Return [x, y] of the center of cell containing provided text 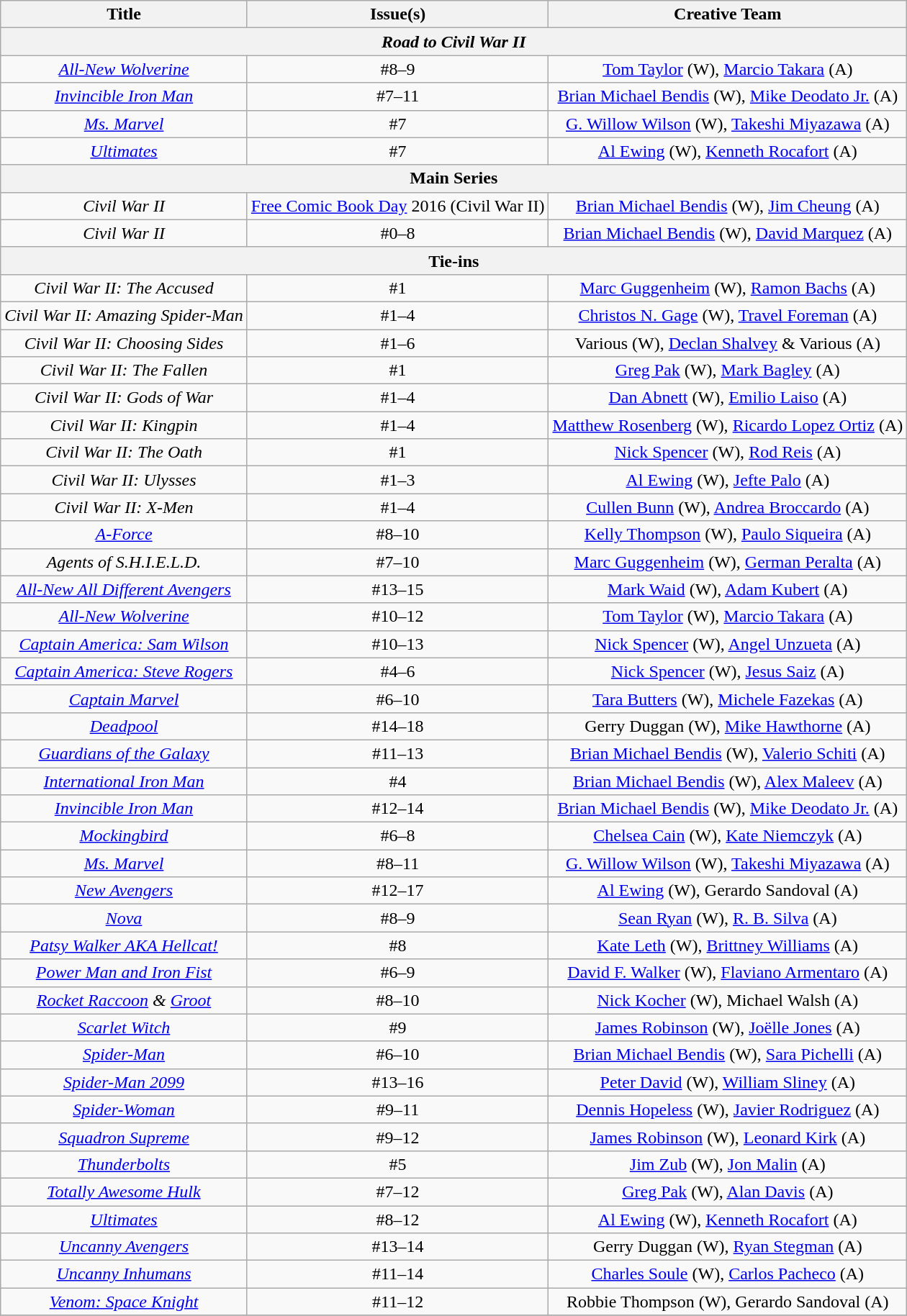
Power Man and Iron Fist [124, 973]
Al Ewing (W), Gerardo Sandoval (A) [728, 891]
#12–14 [397, 809]
Brian Michael Bendis (W), Sara Pichelli (A) [728, 1055]
#9–12 [397, 1137]
Marc Guggenheim (W), Ramon Bachs (A) [728, 288]
Brian Michael Bendis (W), Valerio Schiti (A) [728, 753]
Peter David (W), William Sliney (A) [728, 1082]
Various (W), Declan Shalvey & Various (A) [728, 343]
James Robinson (W), Joëlle Jones (A) [728, 1027]
Mockingbird [124, 836]
Road to Civil War II [453, 42]
Guardians of the Galaxy [124, 753]
Issue(s) [397, 14]
Nova [124, 918]
Uncanny Avengers [124, 1247]
Robbie Thompson (W), Gerardo Sandoval (A) [728, 1302]
Thunderbolts [124, 1164]
Sean Ryan (W), R. B. Silva (A) [728, 918]
Nick Spencer (W), Rod Reis (A) [728, 453]
Civil War II: Amazing Spider-Man [124, 315]
#10–12 [397, 617]
New Avengers [124, 891]
#8–12 [397, 1220]
#5 [397, 1164]
#6–8 [397, 836]
Al Ewing (W), Jefte Palo (A) [728, 480]
#1–3 [397, 480]
#11–12 [397, 1302]
#9–11 [397, 1109]
#8 [397, 945]
#4–6 [397, 671]
Marc Guggenheim (W), German Peralta (A) [728, 562]
#7–11 [397, 96]
All-New All Different Avengers [124, 589]
Civil War II: The Oath [124, 453]
Greg Pak (W), Alan Davis (A) [728, 1192]
Captain America: Sam Wilson [124, 644]
Charles Soule (W), Carlos Pacheco (A) [728, 1274]
Nick Kocher (W), Michael Walsh (A) [728, 1000]
International Iron Man [124, 781]
#9 [397, 1027]
#11–14 [397, 1274]
Title [124, 14]
Gerry Duggan (W), Ryan Stegman (A) [728, 1247]
Chelsea Cain (W), Kate Niemczyk (A) [728, 836]
#1–6 [397, 343]
James Robinson (W), Leonard Kirk (A) [728, 1137]
Totally Awesome Hulk [124, 1192]
Civil War II: Choosing Sides [124, 343]
Squadron Supreme [124, 1137]
Spider-Man 2099 [124, 1082]
Greg Pak (W), Mark Bagley (A) [728, 371]
Civil War II: The Fallen [124, 371]
Rocket Raccoon & Groot [124, 1000]
Mark Waid (W), Adam Kubert (A) [728, 589]
Uncanny Inhumans [124, 1274]
Tara Butters (W), Michele Fazekas (A) [728, 699]
#13–14 [397, 1247]
David F. Walker (W), Flaviano Armentaro (A) [728, 973]
#13–15 [397, 589]
#7–10 [397, 562]
Captain America: Steve Rogers [124, 671]
#10–13 [397, 644]
Tie-ins [453, 260]
Kelly Thompson (W), Paulo Siqueira (A) [728, 535]
Christos N. Gage (W), Travel Foreman (A) [728, 315]
#0–8 [397, 233]
Scarlet Witch [124, 1027]
Kate Leth (W), Brittney Williams (A) [728, 945]
#4 [397, 781]
Cullen Bunn (W), Andrea Broccardo (A) [728, 507]
Dennis Hopeless (W), Javier Rodriguez (A) [728, 1109]
Civil War II: The Accused [124, 288]
#12–17 [397, 891]
#14–18 [397, 726]
Spider-Man [124, 1055]
Civil War II: Ulysses [124, 480]
#13–16 [397, 1082]
Civil War II: Kingpin [124, 425]
Brian Michael Bendis (W), Alex Maleev (A) [728, 781]
Gerry Duggan (W), Mike Hawthorne (A) [728, 726]
#8–11 [397, 863]
A-Force [124, 535]
Creative Team [728, 14]
Civil War II: Gods of War [124, 398]
Jim Zub (W), Jon Malin (A) [728, 1164]
Patsy Walker AKA Hellcat! [124, 945]
Main Series [453, 178]
Nick Spencer (W), Angel Unzueta (A) [728, 644]
#11–13 [397, 753]
Deadpool [124, 726]
Nick Spencer (W), Jesus Saiz (A) [728, 671]
#6–9 [397, 973]
Spider-Woman [124, 1109]
Agents of S.H.I.E.L.D. [124, 562]
Civil War II: X-Men [124, 507]
Brian Michael Bendis (W), David Marquez (A) [728, 233]
Dan Abnett (W), Emilio Laiso (A) [728, 398]
Brian Michael Bendis (W), Jim Cheung (A) [728, 206]
Captain Marvel [124, 699]
#7–12 [397, 1192]
Matthew Rosenberg (W), Ricardo Lopez Ortiz (A) [728, 425]
Venom: Space Knight [124, 1302]
Free Comic Book Day 2016 (Civil War II) [397, 206]
